From the cell containing the given text, extract its center point as (X, Y) coordinate. 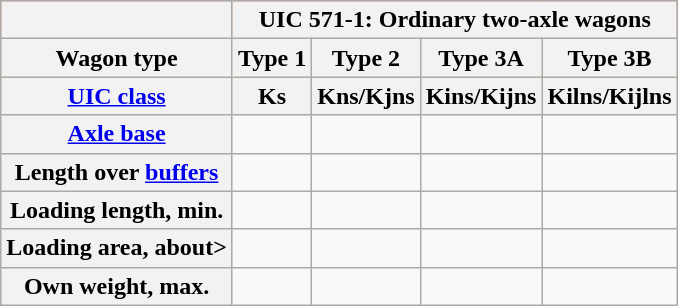
Kilns/Kijlns (610, 96)
Axle base (117, 134)
Ks (272, 96)
Type 2 (366, 58)
Own weight, max. (117, 286)
Type 3A (481, 58)
UIC class (117, 96)
Loading area, about> (117, 248)
Type 3B (610, 58)
Loading length, min. (117, 210)
Wagon type (117, 58)
Kins/Kijns (481, 96)
Length over buffers (117, 172)
Kns/Kjns (366, 96)
UIC 571-1: Ordinary two-axle wagons (454, 20)
Type 1 (272, 58)
